Scan for the cell matching the given text and deliver its (X, Y) coordinate at center. 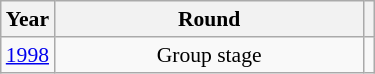
Round (209, 19)
Year (28, 19)
Group stage (209, 55)
1998 (28, 55)
